Determine the (x, y) coordinate at the center of the cell enclosing the given text.  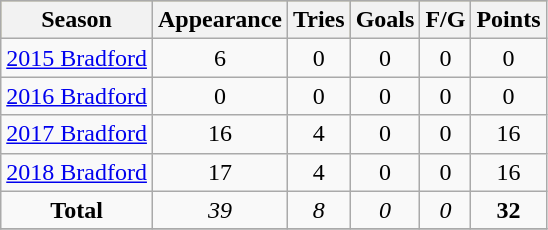
2018 Bradford (77, 172)
8 (320, 210)
Appearance (220, 20)
2015 Bradford (77, 58)
6 (220, 58)
F/G (446, 20)
Season (77, 20)
2016 Bradford (77, 96)
Goals (385, 20)
17 (220, 172)
32 (508, 210)
Total (77, 210)
39 (220, 210)
Points (508, 20)
2017 Bradford (77, 134)
Tries (320, 20)
